Extract the [x, y] coordinate from the center of the cell holding the provided text.  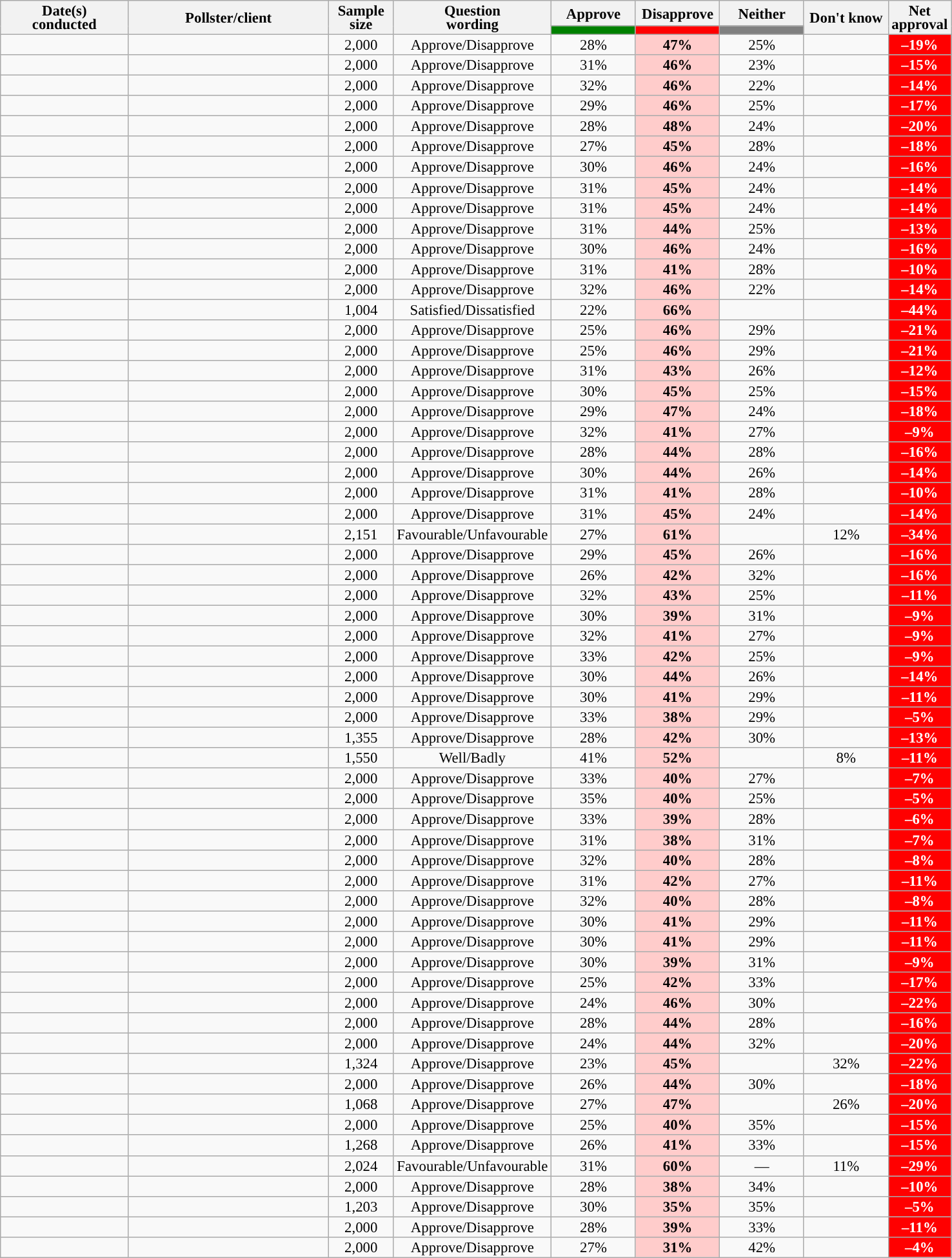
Approve [593, 13]
–29% [920, 1166]
12% [846, 534]
–34% [920, 534]
Neither [762, 13]
1,068 [361, 1104]
Disapprove [677, 13]
8% [846, 758]
–6% [920, 819]
–12% [920, 371]
–4% [920, 1248]
— [762, 1166]
1,268 [361, 1146]
1,324 [361, 1064]
34% [762, 1186]
48% [677, 126]
Pollster/client [228, 18]
1,355 [361, 738]
Satisfied/Dissatisfied [472, 310]
Net approval [920, 18]
1,550 [361, 758]
–19% [920, 45]
1,004 [361, 310]
Don't know [846, 18]
Questionwording [472, 18]
1,203 [361, 1206]
11% [846, 1166]
Well/Badly [472, 758]
66% [677, 310]
61% [677, 534]
Sample size [361, 18]
–44% [920, 310]
2,151 [361, 534]
2,024 [361, 1166]
52% [677, 758]
Date(s)conducted [64, 18]
60% [677, 1166]
